Output the [x, y] coordinate of the center of the cell containing the given text.  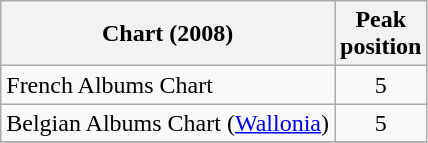
Chart (2008) [168, 34]
Peakposition [380, 34]
Belgian Albums Chart (Wallonia) [168, 123]
French Albums Chart [168, 85]
